Return (x, y) of the center of cell containing provided text 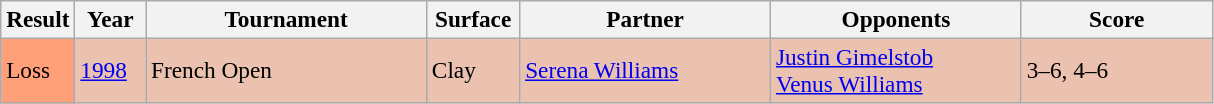
Justin Gimelstob Venus Williams (896, 70)
Result (38, 19)
Score (1116, 19)
1998 (110, 70)
Clay (472, 70)
Loss (38, 70)
Opponents (896, 19)
Serena Williams (646, 70)
French Open (286, 70)
Partner (646, 19)
Surface (472, 19)
Tournament (286, 19)
Year (110, 19)
3–6, 4–6 (1116, 70)
